Detect which cell encompasses the target text, then output its (x, y) center coordinate. 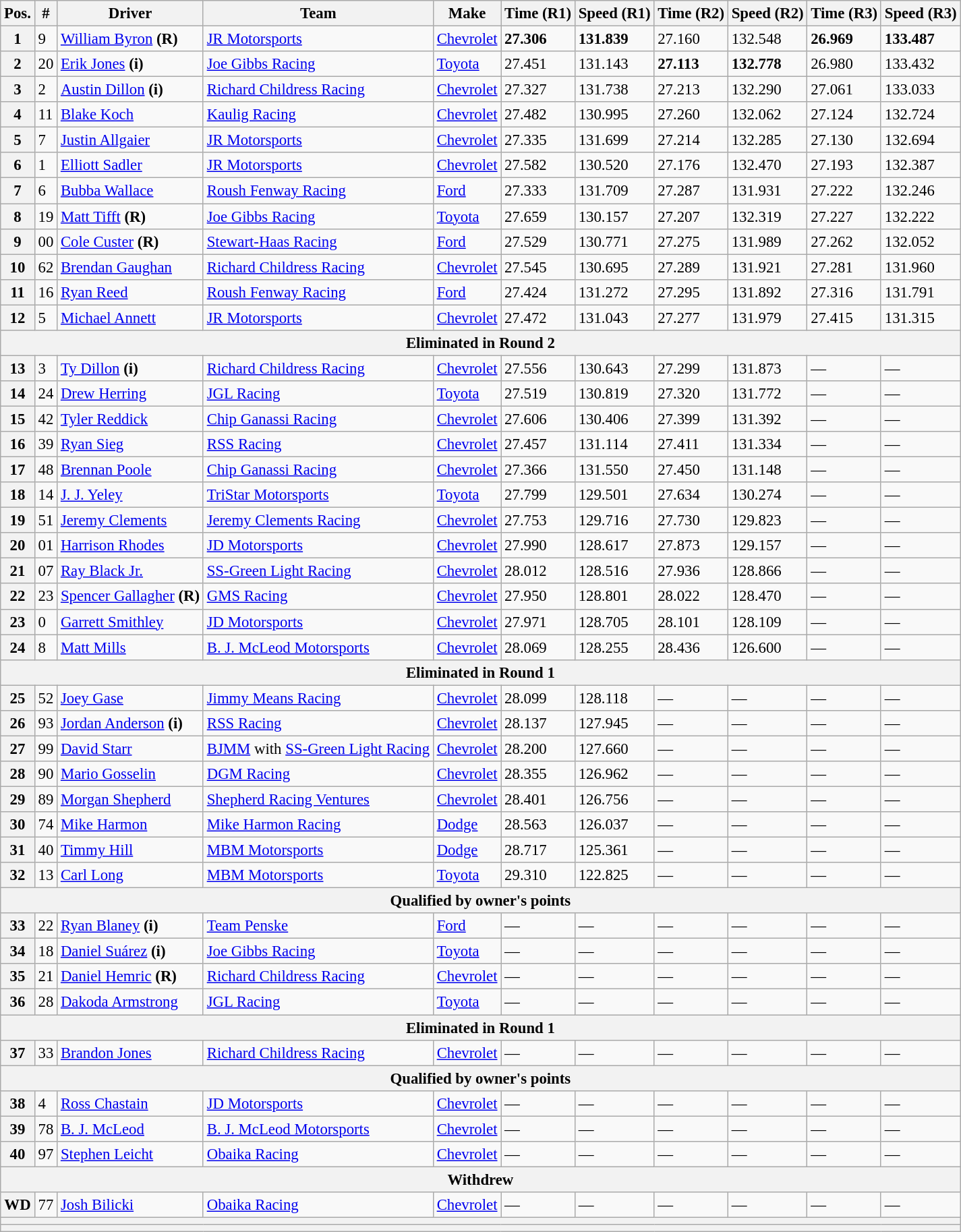
Kaulig Racing (318, 115)
38 (18, 1103)
90 (46, 774)
Speed (R3) (921, 13)
29.310 (538, 875)
130.771 (614, 241)
Speed (R1) (614, 13)
133.487 (921, 39)
28.563 (538, 825)
131.989 (767, 241)
129.716 (614, 521)
125.361 (614, 850)
William Byron (R) (131, 39)
Jordan Anderson (i) (131, 724)
Timmy Hill (131, 850)
27.606 (538, 419)
78 (46, 1129)
Bubba Wallace (131, 191)
Daniel Hemric (R) (131, 977)
0 (46, 622)
128.866 (767, 571)
31 (18, 850)
Ty Dillon (i) (131, 368)
Jeremy Clements Racing (318, 521)
133.432 (921, 64)
27.289 (691, 267)
27.113 (691, 64)
Team Penske (318, 926)
128.801 (614, 597)
27.295 (691, 292)
15 (18, 419)
27.260 (691, 115)
27.399 (691, 419)
Stewart-Haas Racing (318, 241)
128.118 (614, 698)
27.519 (538, 394)
Tyler Reddick (131, 419)
Time (R2) (691, 13)
27.411 (691, 444)
Mike Harmon (131, 825)
130.695 (614, 267)
Daniel Suárez (i) (131, 951)
28.717 (538, 850)
Make (467, 13)
27.227 (844, 216)
28.101 (691, 622)
Stephen Leicht (131, 1154)
27.281 (844, 267)
93 (46, 724)
00 (46, 241)
132.387 (921, 165)
132.222 (921, 216)
Carl Long (131, 875)
27.262 (844, 241)
Cole Custer (R) (131, 241)
51 (46, 521)
07 (46, 571)
132.694 (921, 140)
131.315 (921, 318)
28.137 (538, 724)
131.772 (767, 394)
131.931 (767, 191)
132.290 (767, 90)
Time (R1) (538, 13)
Garrett Smithley (131, 622)
131.921 (767, 267)
27.415 (844, 318)
10 (18, 267)
27.214 (691, 140)
28.401 (538, 799)
132.319 (767, 216)
133.033 (921, 90)
126.600 (767, 647)
74 (46, 825)
130.520 (614, 165)
26.980 (844, 64)
26 (18, 724)
27.451 (538, 64)
131.114 (614, 444)
Ross Chastain (131, 1103)
28.355 (538, 774)
128.109 (767, 622)
GMS Racing (318, 597)
131.550 (614, 470)
27.659 (538, 216)
Matt Mills (131, 647)
Driver (131, 13)
132.778 (767, 64)
131.272 (614, 292)
# (46, 13)
Morgan Shepherd (131, 799)
27.424 (538, 292)
17 (18, 470)
89 (46, 799)
Erik Jones (i) (131, 64)
131.738 (614, 90)
DGM Racing (318, 774)
126.756 (614, 799)
129.501 (614, 495)
27.299 (691, 368)
Michael Annett (131, 318)
42 (46, 419)
Mike Harmon Racing (318, 825)
131.873 (767, 368)
130.274 (767, 495)
128.255 (614, 647)
130.157 (614, 216)
77 (46, 1205)
99 (46, 749)
Brennan Poole (131, 470)
Ryan Sieg (131, 444)
27.950 (538, 597)
27.450 (691, 470)
27.990 (538, 546)
Shepherd Racing Ventures (318, 799)
130.643 (614, 368)
132.246 (921, 191)
27.222 (844, 191)
27.971 (538, 622)
27.316 (844, 292)
Withdrew (480, 1179)
131.699 (614, 140)
132.724 (921, 115)
27.634 (691, 495)
Jeremy Clements (131, 521)
128.470 (767, 597)
27.753 (538, 521)
TriStar Motorsports (318, 495)
01 (46, 546)
27.130 (844, 140)
Ryan Blaney (i) (131, 926)
Blake Koch (131, 115)
27.320 (691, 394)
Dakoda Armstrong (131, 1002)
48 (46, 470)
28.200 (538, 749)
129.157 (767, 546)
127.660 (614, 749)
27.333 (538, 191)
27.335 (538, 140)
27.207 (691, 216)
62 (46, 267)
25 (18, 698)
Joey Gase (131, 698)
Pos. (18, 13)
27.873 (691, 546)
27.160 (691, 39)
28.012 (538, 571)
28.022 (691, 597)
27.730 (691, 521)
12 (18, 318)
27.306 (538, 39)
Eliminated in Round 2 (480, 343)
131.334 (767, 444)
27.124 (844, 115)
131.143 (614, 64)
128.516 (614, 571)
131.791 (921, 292)
27 (18, 749)
Brendan Gaughan (131, 267)
130.406 (614, 419)
27.213 (691, 90)
Harrison Rhodes (131, 546)
27.482 (538, 115)
27.472 (538, 318)
27.457 (538, 444)
126.037 (614, 825)
28.099 (538, 698)
27.061 (844, 90)
129.823 (767, 521)
J. J. Yeley (131, 495)
27.327 (538, 90)
131.839 (614, 39)
27.545 (538, 267)
35 (18, 977)
27.529 (538, 241)
132.470 (767, 165)
BJMM with SS-Green Light Racing (318, 749)
Ray Black Jr. (131, 571)
37 (18, 1053)
27.799 (538, 495)
131.979 (767, 318)
131.148 (767, 470)
132.062 (767, 115)
32 (18, 875)
SS-Green Light Racing (318, 571)
29 (18, 799)
127.945 (614, 724)
Brandon Jones (131, 1053)
Austin Dillon (i) (131, 90)
Team (318, 13)
131.392 (767, 419)
131.043 (614, 318)
131.892 (767, 292)
132.052 (921, 241)
97 (46, 1154)
36 (18, 1002)
27.936 (691, 571)
David Starr (131, 749)
30 (18, 825)
27.277 (691, 318)
132.548 (767, 39)
B. J. McLeod (131, 1129)
27.287 (691, 191)
27.275 (691, 241)
Drew Herring (131, 394)
Jimmy Means Racing (318, 698)
27.193 (844, 165)
Ryan Reed (131, 292)
126.962 (614, 774)
128.617 (614, 546)
130.995 (614, 115)
Elliott Sadler (131, 165)
27.176 (691, 165)
131.960 (921, 267)
52 (46, 698)
WD (18, 1205)
130.819 (614, 394)
Mario Gosselin (131, 774)
28.069 (538, 647)
27.366 (538, 470)
Time (R3) (844, 13)
122.825 (614, 875)
34 (18, 951)
128.705 (614, 622)
Speed (R2) (767, 13)
27.582 (538, 165)
27.556 (538, 368)
Spencer Gallagher (R) (131, 597)
Matt Tifft (R) (131, 216)
Josh Bilicki (131, 1205)
Justin Allgaier (131, 140)
28.436 (691, 647)
131.709 (614, 191)
132.285 (767, 140)
26.969 (844, 39)
